Scan for the cell matching the given text and deliver its [x, y] coordinate at center. 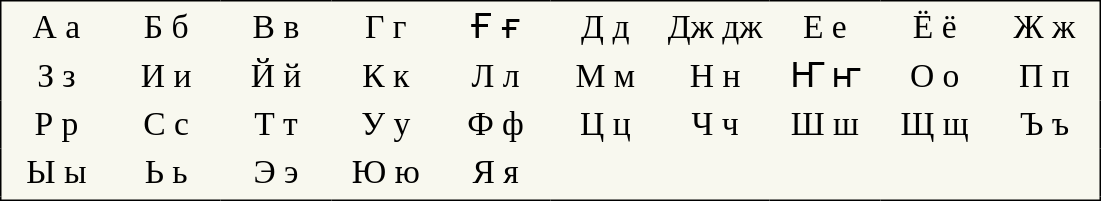
Э э [276, 172]
Л л [496, 76]
С с [166, 124]
М м [605, 76]
Ъ ъ [1046, 124]
В в [276, 26]
Т т [276, 124]
Ш ш [825, 124]
Д д [605, 26]
Ч ч [715, 124]
Ы ы [56, 172]
Г г [386, 26]
Я я [496, 172]
П п [1046, 76]
Ж ж [1046, 26]
Щ щ [935, 124]
Ф ф [496, 124]
Н н [715, 76]
Ғ ғ [496, 26]
У у [386, 124]
Р р [56, 124]
К к [386, 76]
А а [56, 26]
Е е [825, 26]
Ц ц [605, 124]
Ё ё [935, 26]
Ҥ ҥ [825, 76]
З з [56, 76]
Б б [166, 26]
И и [166, 76]
Ь ь [166, 172]
Дж дж [715, 26]
О о [935, 76]
Й й [276, 76]
Ю ю [386, 172]
